Find where the given text appears and provide that cell's center as [X, Y] coordinate. 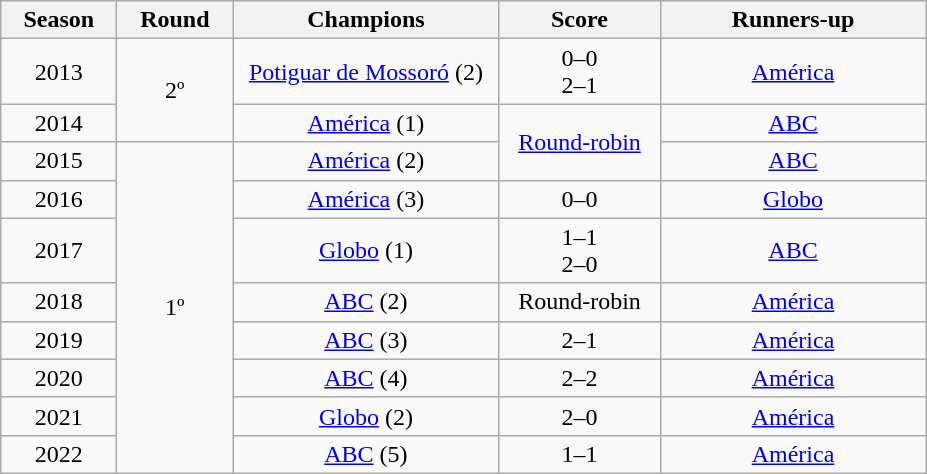
2017 [59, 250]
ABC (3) [366, 340]
América (3) [366, 199]
0–0 [580, 199]
2015 [59, 161]
ABC (2) [366, 302]
Globo [793, 199]
1–12–0 [580, 250]
Potiguar de Mossoró (2) [366, 72]
Round [175, 20]
2–1 [580, 340]
2022 [59, 454]
América (2) [366, 161]
ABC (4) [366, 378]
2013 [59, 72]
2014 [59, 123]
Globo (2) [366, 416]
Globo (1) [366, 250]
2016 [59, 199]
Score [580, 20]
1º [175, 308]
2018 [59, 302]
ABC (5) [366, 454]
Runners-up [793, 20]
2020 [59, 378]
2–2 [580, 378]
América (1) [366, 123]
1–1 [580, 454]
2–0 [580, 416]
Season [59, 20]
0–02–1 [580, 72]
2019 [59, 340]
2021 [59, 416]
Champions [366, 20]
2º [175, 90]
